Detect which cell encompasses the target text, then output its (x, y) center coordinate. 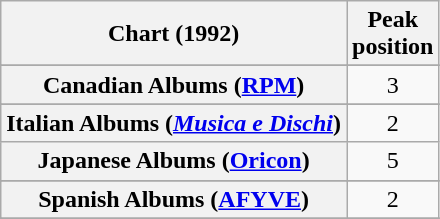
Italian Albums (Musica e Dischi) (174, 123)
Canadian Albums (RPM) (174, 85)
5 (393, 161)
Spanish Albums (AFYVE) (174, 199)
Japanese Albums (Oricon) (174, 161)
Peakposition (393, 34)
3 (393, 85)
Chart (1992) (174, 34)
